Find where the given text appears and provide that cell's center as (x, y) coordinate. 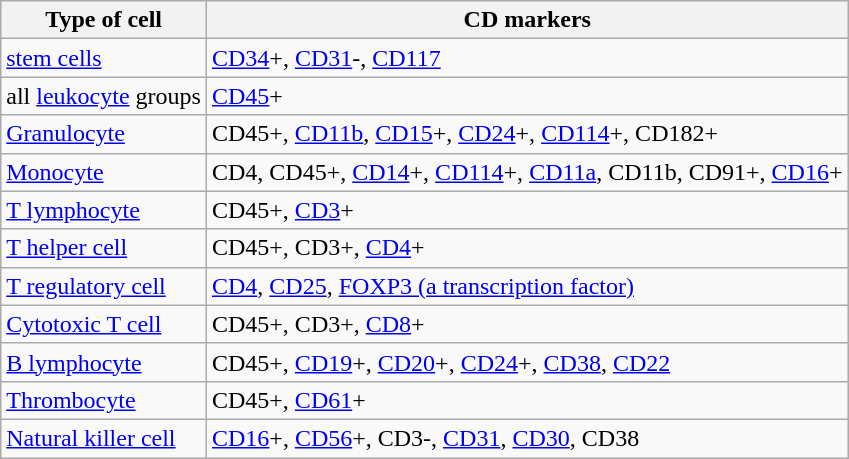
Natural killer cell (104, 438)
CD45+, CD3+ (527, 210)
CD markers (527, 20)
CD16+, CD56+, CD3-, CD31, CD30, CD38 (527, 438)
CD45+ (527, 96)
CD4, CD25, FOXP3 (a transcription factor) (527, 286)
T helper cell (104, 248)
all leukocyte groups (104, 96)
CD4, CD45+, CD14+, CD114+, CD11a, CD11b, CD91+, CD16+ (527, 172)
T regulatory cell (104, 286)
T lymphocyte (104, 210)
CD45+, CD19+, CD20+, CD24+, CD38, CD22 (527, 362)
stem cells (104, 58)
Monocyte (104, 172)
Type of cell (104, 20)
CD34+, CD31-, CD117 (527, 58)
CD45+, CD3+, CD8+ (527, 324)
Granulocyte (104, 134)
B lymphocyte (104, 362)
CD45+, CD61+ (527, 400)
Thrombocyte (104, 400)
Cytotoxic T cell (104, 324)
CD45+, CD11b, CD15+, CD24+, CD114+, CD182+ (527, 134)
CD45+, CD3+, CD4+ (527, 248)
